Find where the given text appears and provide that cell's center as [X, Y] coordinate. 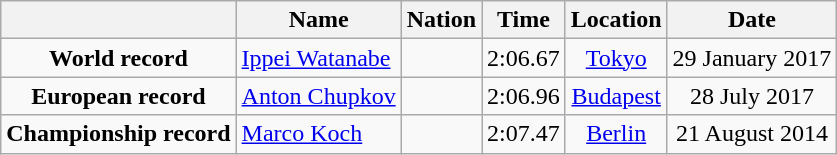
Name [318, 20]
2:07.47 [524, 134]
28 July 2017 [752, 96]
Location [616, 20]
Nation [441, 20]
Berlin [616, 134]
World record [118, 58]
Marco Koch [318, 134]
29 January 2017 [752, 58]
Ippei Watanabe [318, 58]
European record [118, 96]
Anton Chupkov [318, 96]
Tokyo [616, 58]
2:06.96 [524, 96]
Budapest [616, 96]
2:06.67 [524, 58]
Championship record [118, 134]
Date [752, 20]
Time [524, 20]
21 August 2014 [752, 134]
